Provide the (x, y) coordinate of the cell's center where the given text is located.  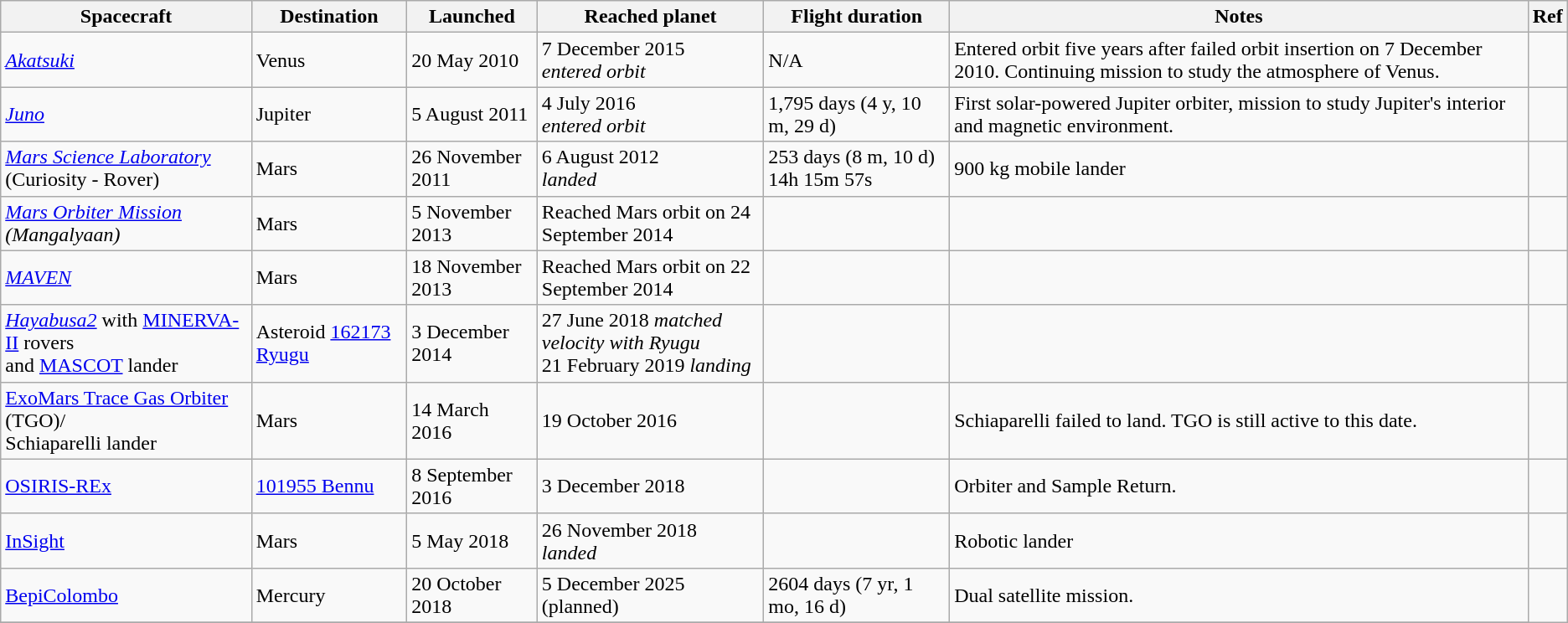
26 November 2011 (472, 169)
253 days (8 m, 10 d) 14h 15m 57s (857, 169)
ExoMars Trace Gas Orbiter (TGO)/Schiaparelli lander (126, 420)
6 August 2012landed (650, 169)
Dual satellite mission. (1240, 595)
InSight (126, 541)
Entered orbit five years after failed orbit insertion on 7 December 2010. Continuing mission to study the atmosphere of Venus. (1240, 60)
7 December 2015entered orbit (650, 60)
Ref (1548, 17)
20 October 2018 (472, 595)
5 November 2013 (472, 223)
Schiaparelli failed to land. TGO is still active to this date. (1240, 420)
Destination (328, 17)
MAVEN (126, 278)
5 August 2011 (472, 114)
Orbiter and Sample Return. (1240, 486)
Juno (126, 114)
Spacecraft (126, 17)
First solar-powered Jupiter orbiter, mission to study Jupiter's interior and magnetic environment. (1240, 114)
Mercury (328, 595)
Flight duration (857, 17)
4 July 2016entered orbit (650, 114)
Asteroid 162173 Ryugu (328, 343)
Reached planet (650, 17)
OSIRIS-REx (126, 486)
3 December 2014 (472, 343)
Robotic lander (1240, 541)
Akatsuki (126, 60)
Reached Mars orbit on 24 September 2014 (650, 223)
3 December 2018 (650, 486)
18 November 2013 (472, 278)
900 kg mobile lander (1240, 169)
Venus (328, 60)
27 June 2018 matched velocity with Ryugu21 February 2019 landing (650, 343)
BepiColombo (126, 595)
Mars Orbiter Mission (Mangalyaan) (126, 223)
2604 days (7 yr, 1 mo, 16 d) (857, 595)
101955 Bennu (328, 486)
Notes (1240, 17)
Launched (472, 17)
Reached Mars orbit on 22 September 2014 (650, 278)
26 November 2018landed (650, 541)
5 May 2018 (472, 541)
19 October 2016 (650, 420)
8 September 2016 (472, 486)
N/A (857, 60)
20 May 2010 (472, 60)
14 March 2016 (472, 420)
1,795 days (4 y, 10 m, 29 d) (857, 114)
Jupiter (328, 114)
5 December 2025(planned) (650, 595)
Hayabusa2 with MINERVA-II roversand MASCOT lander (126, 343)
Mars Science Laboratory (Curiosity - Rover) (126, 169)
